Pinpoint the cell where the given text exists, returning its [X, Y] midpoint coordinate. 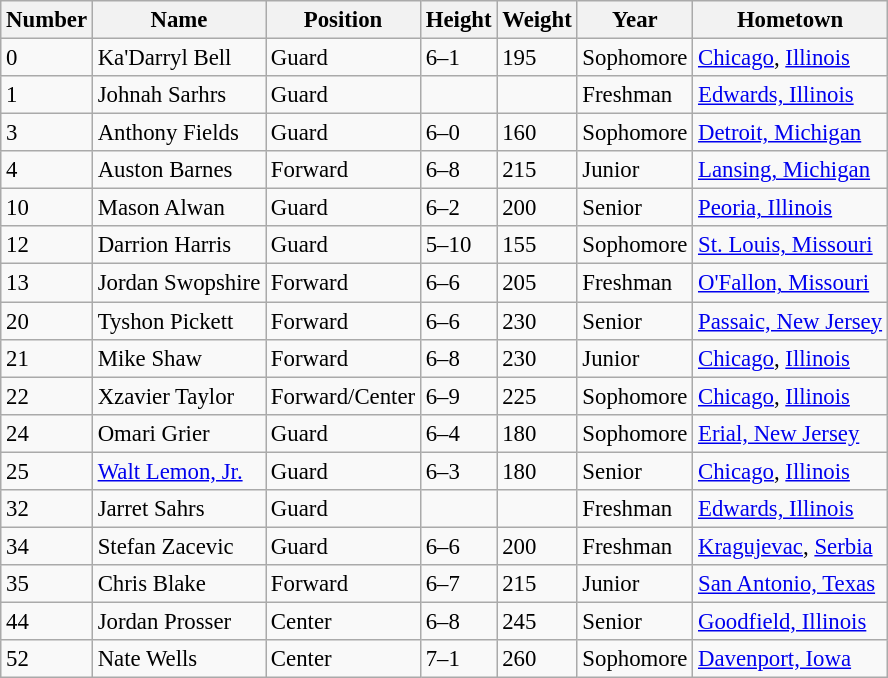
6–9 [458, 396]
Darrion Harris [178, 245]
Weight [537, 20]
0 [47, 58]
Nate Wells [178, 659]
34 [47, 546]
Anthony Fields [178, 133]
Hometown [790, 20]
Auston Barnes [178, 170]
Tyshon Pickett [178, 321]
7–1 [458, 659]
4 [47, 170]
Peoria, Illinois [790, 208]
25 [47, 471]
245 [537, 621]
San Antonio, Texas [790, 584]
32 [47, 509]
20 [47, 321]
22 [47, 396]
6–1 [458, 58]
Jordan Prosser [178, 621]
35 [47, 584]
21 [47, 358]
5–10 [458, 245]
Omari Grier [178, 433]
1 [47, 95]
260 [537, 659]
Lansing, Michigan [790, 170]
225 [537, 396]
Forward/Center [344, 396]
Mason Alwan [178, 208]
6–0 [458, 133]
Jarret Sahrs [178, 509]
Goodfield, Illinois [790, 621]
St. Louis, Missouri [790, 245]
Detroit, Michigan [790, 133]
Chris Blake [178, 584]
Stefan Zacevic [178, 546]
Number [47, 20]
Davenport, Iowa [790, 659]
13 [47, 283]
Year [635, 20]
Kragujevac, Serbia [790, 546]
24 [47, 433]
Johnah Sarhrs [178, 95]
6–4 [458, 433]
6–2 [458, 208]
Height [458, 20]
Erial, New Jersey [790, 433]
44 [47, 621]
O'Fallon, Missouri [790, 283]
Xzavier Taylor [178, 396]
Jordan Swopshire [178, 283]
155 [537, 245]
205 [537, 283]
160 [537, 133]
52 [47, 659]
Walt Lemon, Jr. [178, 471]
Ka'Darryl Bell [178, 58]
6–7 [458, 584]
12 [47, 245]
Mike Shaw [178, 358]
Passaic, New Jersey [790, 321]
195 [537, 58]
3 [47, 133]
10 [47, 208]
Name [178, 20]
Position [344, 20]
6–3 [458, 471]
